Capture the cell that displays the provided text and extract its (x, y) central coordinate. 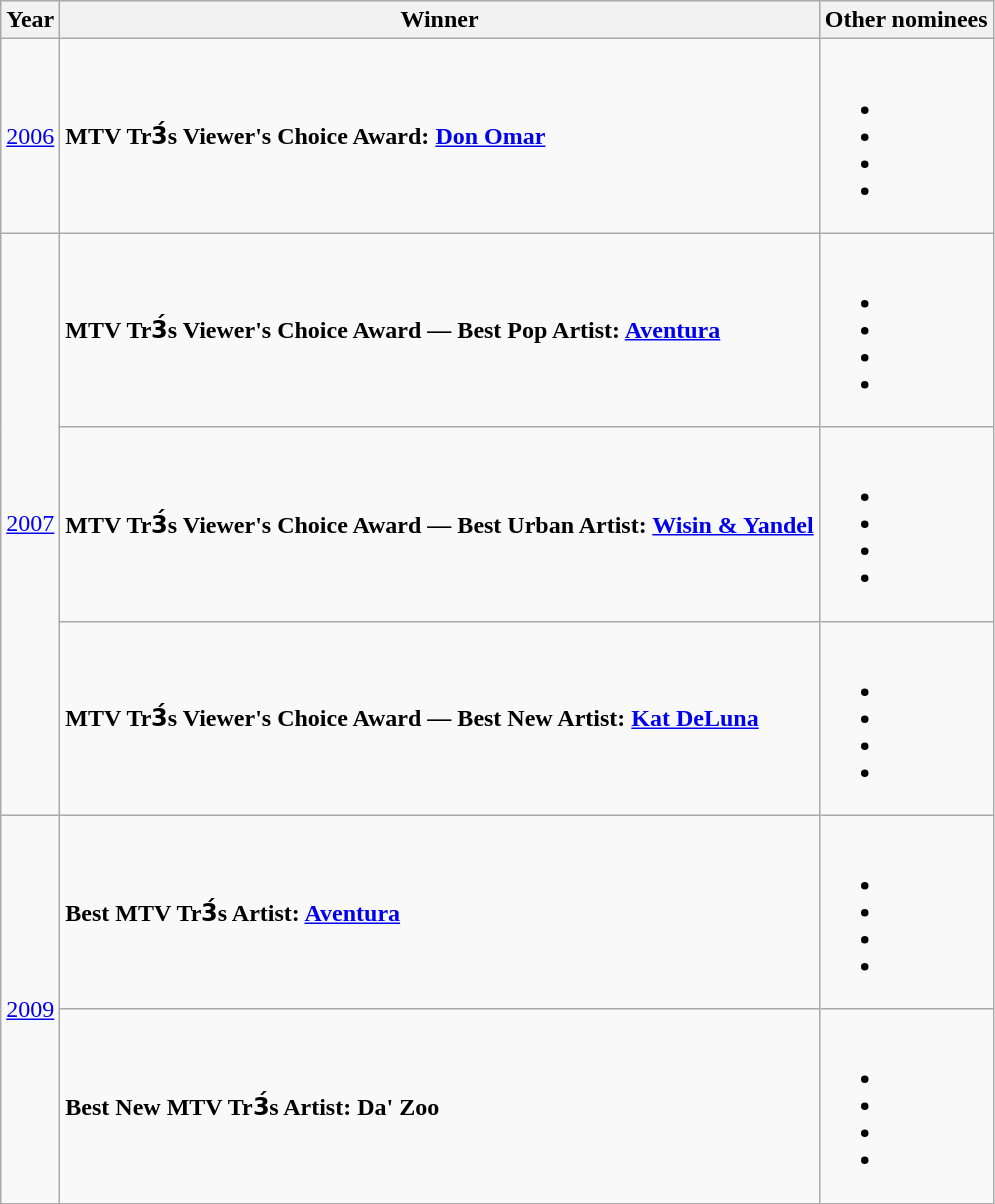
Winner (440, 20)
Best New MTV Tr3́s Artist: Da' Zoo (440, 1106)
2006 (30, 136)
Other nominees (906, 20)
2007 (30, 524)
2009 (30, 1009)
MTV Tr3́s Viewer's Choice Award — Best Urban Artist: Wisin & Yandel (440, 524)
MTV Tr3́s Viewer's Choice Award — Best New Artist: Kat DeLuna (440, 718)
MTV Tr3́s Viewer's Choice Award — Best Pop Artist: Aventura (440, 330)
Year (30, 20)
Best MTV Tr3́s Artist: Aventura (440, 912)
MTV Tr3́s Viewer's Choice Award: Don Omar (440, 136)
